Find where the given text appears and provide that cell's center as (X, Y) coordinate. 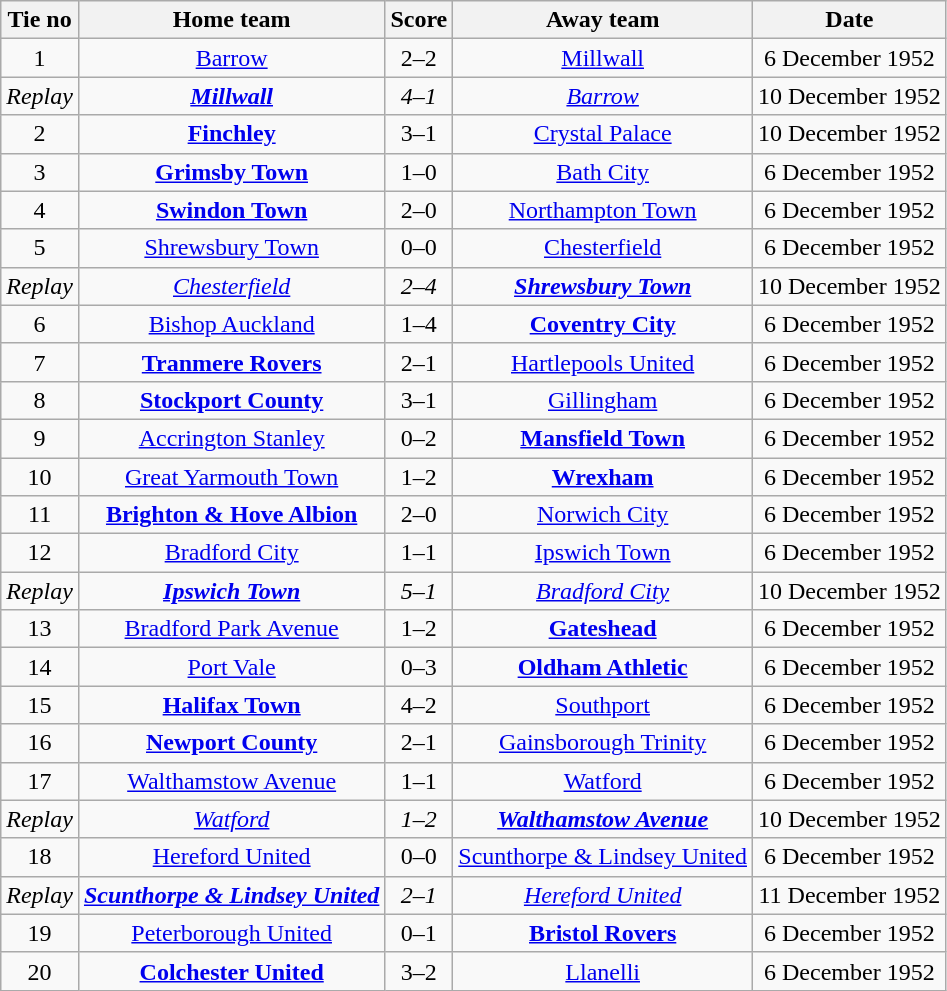
Gateshead (603, 629)
11 (40, 515)
9 (40, 438)
1–4 (419, 324)
15 (40, 705)
4–1 (419, 96)
Tie no (40, 20)
Date (850, 20)
Brighton & Hove Albion (231, 515)
Home team (231, 20)
17 (40, 781)
Northampton Town (603, 210)
Norwich City (603, 515)
Colchester United (231, 971)
Bath City (603, 172)
Southport (603, 705)
Swindon Town (231, 210)
Bishop Auckland (231, 324)
Tranmere Rovers (231, 362)
Llanelli (603, 971)
Crystal Palace (603, 134)
Port Vale (231, 667)
20 (40, 971)
Oldham Athletic (603, 667)
0–3 (419, 667)
Grimsby Town (231, 172)
Gillingham (603, 400)
Stockport County (231, 400)
18 (40, 857)
Finchley (231, 134)
Away team (603, 20)
0–1 (419, 933)
1 (40, 58)
Bristol Rovers (603, 933)
Halifax Town (231, 705)
Score (419, 20)
10 (40, 477)
5–1 (419, 591)
Mansfield Town (603, 438)
0–2 (419, 438)
14 (40, 667)
2–2 (419, 58)
3–2 (419, 971)
4–2 (419, 705)
6 (40, 324)
8 (40, 400)
3 (40, 172)
2 (40, 134)
11 December 1952 (850, 895)
Hartlepools United (603, 362)
4 (40, 210)
1–0 (419, 172)
Gainsborough Trinity (603, 743)
12 (40, 553)
Great Yarmouth Town (231, 477)
5 (40, 248)
2–4 (419, 286)
Newport County (231, 743)
Coventry City (603, 324)
19 (40, 933)
Peterborough United (231, 933)
Bradford Park Avenue (231, 629)
7 (40, 362)
Wrexham (603, 477)
Accrington Stanley (231, 438)
13 (40, 629)
16 (40, 743)
